Detect which cell encompasses the target text, then output its [X, Y] center coordinate. 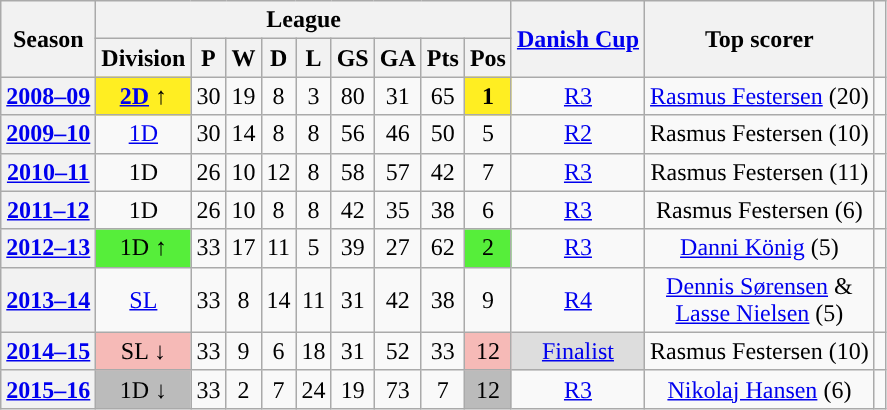
1D ↓ [144, 389]
Dennis Sørensen &Lasse Nielsen (5) [760, 300]
17 [244, 248]
24 [314, 389]
R2 [578, 134]
50 [442, 134]
2012–13 [48, 248]
39 [352, 248]
52 [398, 351]
Rasmus Festersen (6) [760, 210]
58 [352, 172]
R4 [578, 300]
2008–09 [48, 96]
3 [314, 96]
1 [488, 96]
35 [398, 210]
2009–10 [48, 134]
2D ↑ [144, 96]
Danish Cup [578, 39]
P [208, 58]
2010–11 [48, 172]
57 [398, 172]
GA [398, 58]
Top scorer [760, 39]
SL ↓ [144, 351]
W [244, 58]
D [278, 58]
Rasmus Festersen (11) [760, 172]
56 [352, 134]
80 [352, 96]
2014–15 [48, 351]
Season [48, 39]
73 [398, 389]
2015–16 [48, 389]
62 [442, 248]
SL [144, 300]
L [314, 58]
46 [398, 134]
18 [314, 351]
Danni König (5) [760, 248]
Pts [442, 58]
2011–12 [48, 210]
Division [144, 58]
League [304, 20]
1D ↑ [144, 248]
GS [352, 58]
27 [398, 248]
65 [442, 96]
Pos [488, 58]
Rasmus Festersen (20) [760, 96]
Nikolaj Hansen (6) [760, 389]
Finalist [578, 351]
2013–14 [48, 300]
